Search for the cell housing the specified text and yield its [X, Y] center coordinate. 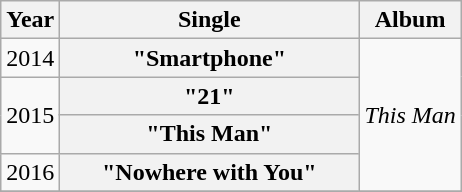
This Man [410, 115]
2016 [30, 172]
"Nowhere with You" [210, 172]
"21" [210, 96]
Year [30, 20]
"This Man" [210, 134]
2014 [30, 58]
2015 [30, 115]
"Smartphone" [210, 58]
Album [410, 20]
Single [210, 20]
